Detect which cell encompasses the target text, then output its (x, y) center coordinate. 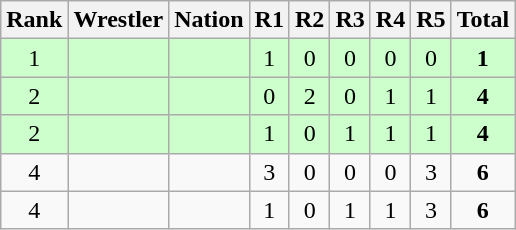
Total (483, 20)
Rank (34, 20)
R3 (350, 20)
R4 (390, 20)
R1 (269, 20)
Wrestler (118, 20)
Nation (209, 20)
R5 (431, 20)
R2 (309, 20)
